Return (X, Y) of the center of cell containing provided text 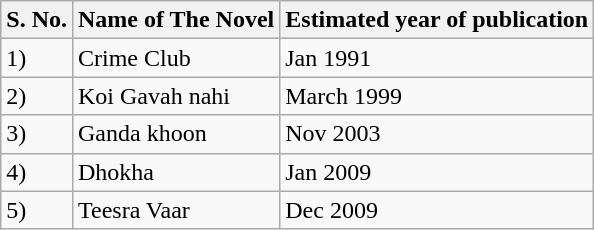
Nov 2003 (437, 134)
4) (37, 172)
Dhokha (176, 172)
Jan 2009 (437, 172)
Crime Club (176, 58)
March 1999 (437, 96)
2) (37, 96)
S. No. (37, 20)
Teesra Vaar (176, 210)
1) (37, 58)
Estimated year of publication (437, 20)
5) (37, 210)
Name of The Novel (176, 20)
3) (37, 134)
Dec 2009 (437, 210)
Ganda khoon (176, 134)
Jan 1991 (437, 58)
Koi Gavah nahi (176, 96)
